Find where the given text appears and provide that cell's center as (x, y) coordinate. 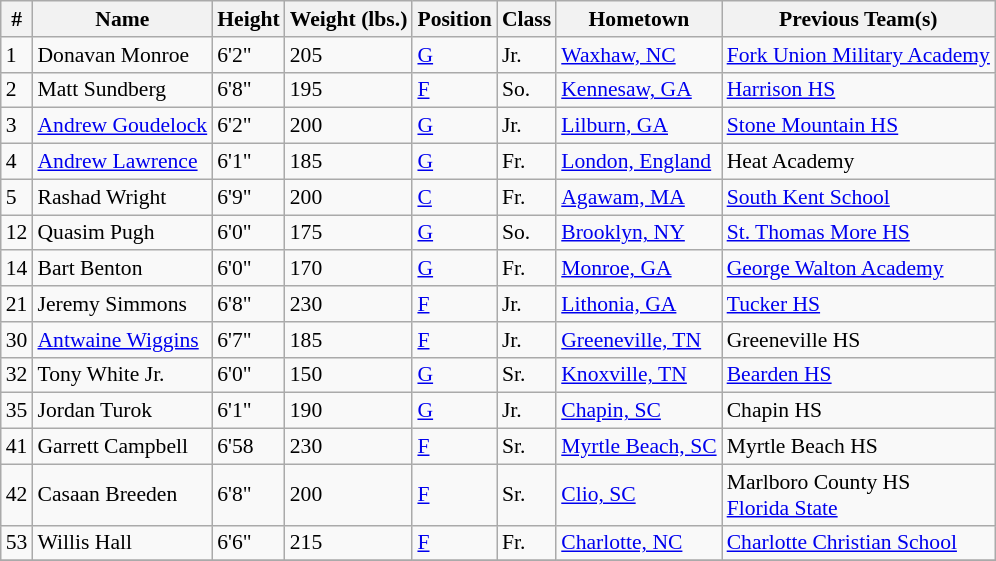
Andrew Goudelock (122, 126)
Position (454, 19)
Lilburn, GA (638, 126)
5 (17, 197)
205 (349, 55)
Agawam, MA (638, 197)
12 (17, 233)
Myrtle Beach HS (858, 447)
St. Thomas More HS (858, 233)
53 (17, 543)
Charlotte, NC (638, 543)
Jeremy Simmons (122, 304)
Weight (lbs.) (349, 19)
Antwaine Wiggins (122, 340)
Chapin HS (858, 411)
Heat Academy (858, 162)
35 (17, 411)
4 (17, 162)
Greeneville, TN (638, 340)
Lithonia, GA (638, 304)
6'58 (248, 447)
Rashad Wright (122, 197)
Casaan Breeden (122, 494)
Bart Benton (122, 269)
6'9" (248, 197)
170 (349, 269)
Garrett Campbell (122, 447)
Quasim Pugh (122, 233)
Marlboro County HSFlorida State (858, 494)
Knoxville, TN (638, 375)
Kennesaw, GA (638, 90)
Jordan Turok (122, 411)
Chapin, SC (638, 411)
175 (349, 233)
Tucker HS (858, 304)
London, England (638, 162)
Stone Mountain HS (858, 126)
6'6" (248, 543)
14 (17, 269)
30 (17, 340)
Myrtle Beach, SC (638, 447)
Monroe, GA (638, 269)
32 (17, 375)
6'7" (248, 340)
Clio, SC (638, 494)
Bearden HS (858, 375)
South Kent School (858, 197)
Waxhaw, NC (638, 55)
195 (349, 90)
Name (122, 19)
21 (17, 304)
Brooklyn, NY (638, 233)
Donavan Monroe (122, 55)
190 (349, 411)
# (17, 19)
150 (349, 375)
Tony White Jr. (122, 375)
Height (248, 19)
Willis Hall (122, 543)
Greeneville HS (858, 340)
42 (17, 494)
Harrison HS (858, 90)
Charlotte Christian School (858, 543)
41 (17, 447)
3 (17, 126)
Fork Union Military Academy (858, 55)
C (454, 197)
Matt Sundberg (122, 90)
Andrew Lawrence (122, 162)
Previous Team(s) (858, 19)
215 (349, 543)
1 (17, 55)
George Walton Academy (858, 269)
Hometown (638, 19)
Class (526, 19)
2 (17, 90)
